Output the (x, y) coordinate of the center of the cell containing the given text.  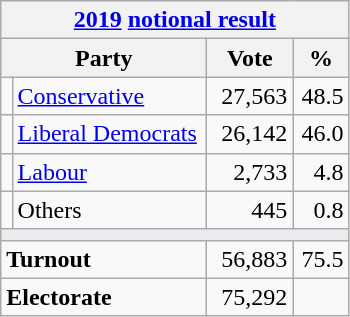
Electorate (104, 297)
2019 notional result (175, 20)
445 (250, 210)
26,142 (250, 134)
75,292 (250, 297)
46.0 (321, 134)
Vote (250, 58)
% (321, 58)
Party (104, 58)
Liberal Democrats (110, 134)
Conservative (110, 96)
Labour (110, 172)
Others (110, 210)
27,563 (250, 96)
2,733 (250, 172)
Turnout (104, 259)
4.8 (321, 172)
0.8 (321, 210)
48.5 (321, 96)
56,883 (250, 259)
75.5 (321, 259)
